Detect which cell encompasses the target text, then output its (x, y) center coordinate. 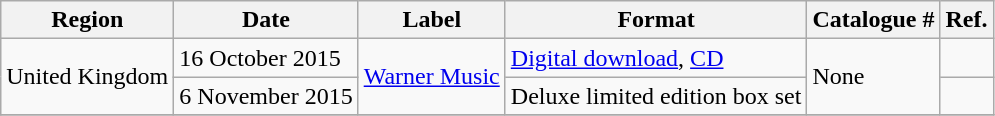
United Kingdom (88, 77)
16 October 2015 (266, 58)
6 November 2015 (266, 96)
Label (432, 20)
Region (88, 20)
Deluxe limited edition box set (656, 96)
Date (266, 20)
None (874, 77)
Catalogue # (874, 20)
Ref. (966, 20)
Digital download, CD (656, 58)
Format (656, 20)
Warner Music (432, 77)
